Detect which cell encompasses the target text, then output its [x, y] center coordinate. 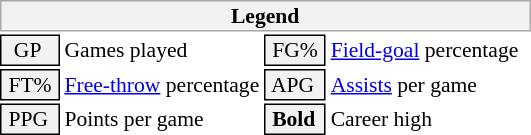
GP [30, 50]
Free-throw percentage [162, 85]
Field-goal percentage [430, 50]
APG [295, 85]
Assists per game [430, 85]
FG% [295, 50]
FT% [30, 85]
Games played [162, 50]
Legend [265, 16]
